Scan for the cell matching the given text and deliver its [x, y] coordinate at center. 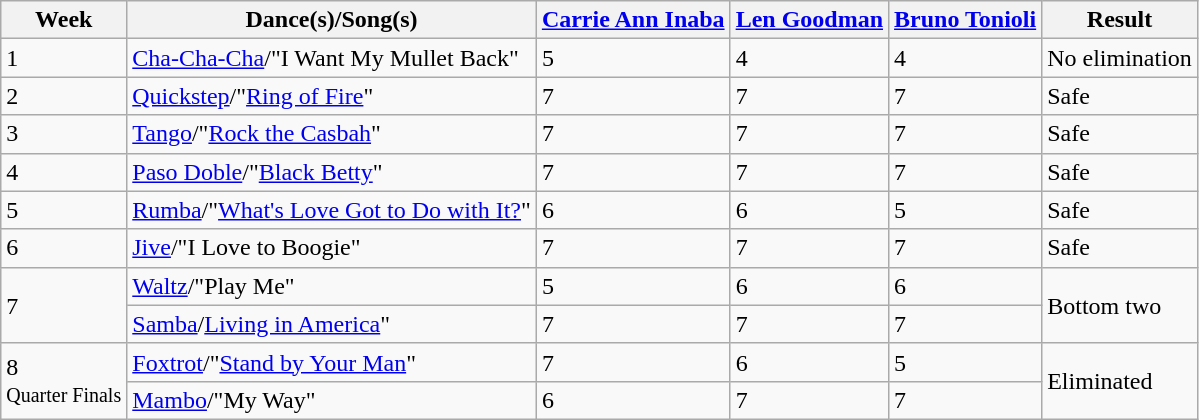
Waltz/"Play Me" [332, 286]
Quickstep/"Ring of Fire" [332, 96]
Tango/"Rock the Casbah" [332, 134]
Rumba/"What's Love Got to Do with It?" [332, 210]
Dance(s)/Song(s) [332, 20]
1 [64, 58]
Jive/"I Love to Boogie" [332, 248]
Eliminated [1120, 381]
Carrie Ann Inaba [633, 20]
Foxtrot/"Stand by Your Man" [332, 362]
Cha-Cha-Cha/"I Want My Mullet Back" [332, 58]
Len Goodman [809, 20]
Mambo/"My Way" [332, 400]
2 [64, 96]
Bruno Tonioli [966, 20]
8Quarter Finals [64, 381]
Result [1120, 20]
Samba/Living in America" [332, 324]
Bottom two [1120, 305]
No elimination [1120, 58]
3 [64, 134]
Week [64, 20]
Paso Doble/"Black Betty" [332, 172]
